Scan for the cell matching the given text and deliver its (x, y) coordinate at center. 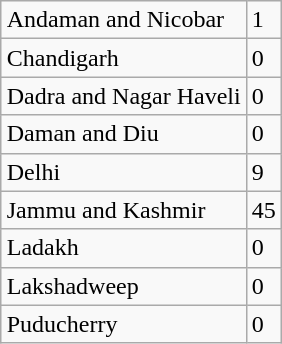
Daman and Diu (124, 134)
Andaman and Nicobar (124, 20)
Chandigarh (124, 58)
45 (264, 210)
Lakshadweep (124, 286)
Puducherry (124, 324)
Ladakh (124, 248)
1 (264, 20)
9 (264, 172)
Dadra and Nagar Haveli (124, 96)
Delhi (124, 172)
Jammu and Kashmir (124, 210)
